Determine the (X, Y) coordinate at the center of the cell enclosing the given text.  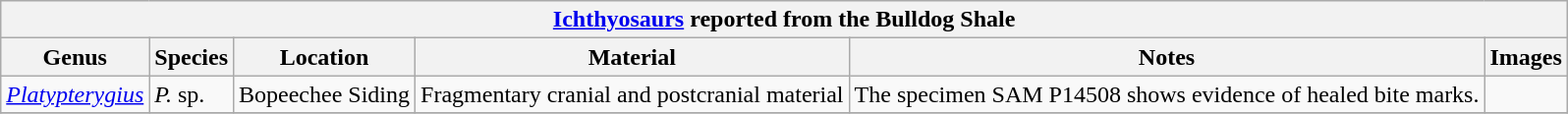
Ichthyosaurs reported from the Bulldog Shale (784, 20)
Images (1526, 57)
Fragmentary cranial and postcranial material (633, 94)
Platypterygius (75, 94)
Notes (1167, 57)
P. sp. (192, 94)
Genus (75, 57)
Material (633, 57)
Location (324, 57)
The specimen SAM P14508 shows evidence of healed bite marks. (1167, 94)
Species (192, 57)
Bopeechee Siding (324, 94)
